Provide the [X, Y] coordinate of the cell's center where the given text is located.  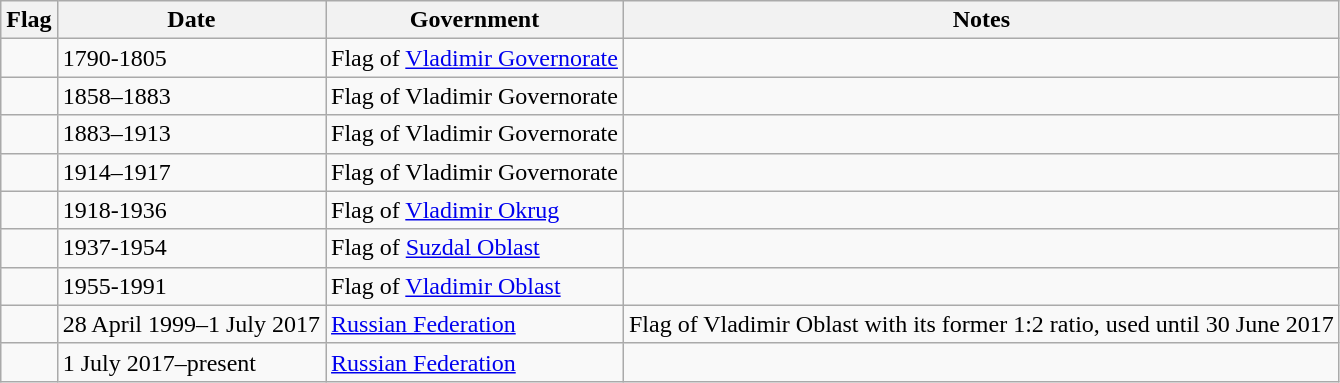
1918-1936 [191, 210]
1 July 2017–present [191, 362]
1937-1954 [191, 248]
Flag of Vladimir Okrug [475, 210]
Flag of Suzdal Oblast [475, 248]
1858–1883 [191, 96]
28 April 1999–1 July 2017 [191, 324]
Notes [981, 20]
Date [191, 20]
1883–1913 [191, 134]
1955-1991 [191, 286]
1914–1917 [191, 172]
Government [475, 20]
Flag of Vladimir Oblast with its former 1:2 ratio, used until 30 June 2017 [981, 324]
Flag of Vladimir Oblast [475, 286]
1790-1805 [191, 58]
Flag [29, 20]
